Output the (X, Y) coordinate of the center of the cell containing the given text.  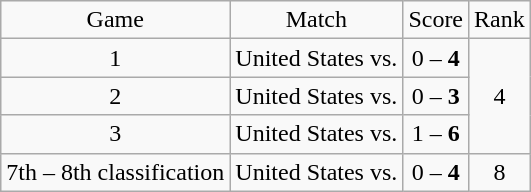
Game (116, 20)
4 (500, 96)
Match (316, 20)
Score (436, 20)
Rank (500, 20)
2 (116, 96)
8 (500, 172)
3 (116, 134)
7th – 8th classification (116, 172)
1 – 6 (436, 134)
0 – 3 (436, 96)
1 (116, 58)
